Determine the (x, y) coordinate at the center of the cell enclosing the given text.  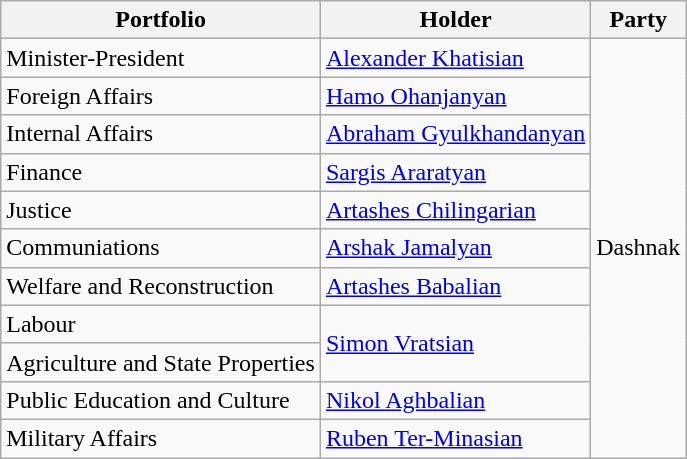
Nikol Aghbalian (455, 400)
Minister-President (161, 58)
Hamo Ohanjanyan (455, 96)
Foreign Affairs (161, 96)
Artashes Chilingarian (455, 210)
Ruben Ter-Minasian (455, 438)
Military Affairs (161, 438)
Portfolio (161, 20)
Sargis Araratyan (455, 172)
Labour (161, 324)
Artashes Babalian (455, 286)
Party (638, 20)
Communiations (161, 248)
Arshak Jamalyan (455, 248)
Finance (161, 172)
Simon Vratsian (455, 343)
Public Education and Culture (161, 400)
Dashnak (638, 248)
Welfare and Reconstruction (161, 286)
Abraham Gyulkhandanyan (455, 134)
Holder (455, 20)
Internal Affairs (161, 134)
Alexander Khatisian (455, 58)
Agriculture and State Properties (161, 362)
Justice (161, 210)
